Provide the (x, y) coordinate of the cell's center where the given text is located.  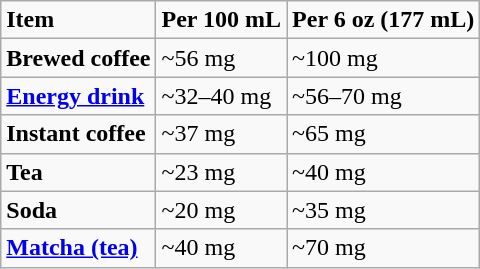
Item (78, 20)
Matcha (tea) (78, 248)
~37 mg (222, 134)
Per 100 mL (222, 20)
~100 mg (384, 58)
~56–70 mg (384, 96)
~20 mg (222, 210)
Soda (78, 210)
~65 mg (384, 134)
Energy drink (78, 96)
~56 mg (222, 58)
~32–40 mg (222, 96)
Instant coffee (78, 134)
Per 6 oz (177 mL) (384, 20)
Tea (78, 172)
~23 mg (222, 172)
~35 mg (384, 210)
Brewed coffee (78, 58)
~70 mg (384, 248)
